Locate the cell with the specified text and output its [x, y] center coordinate. 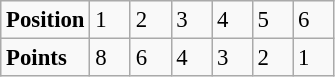
8 [110, 58]
Points [46, 58]
5 [272, 20]
Position [46, 20]
